From the cell containing the given text, extract its center point as [X, Y] coordinate. 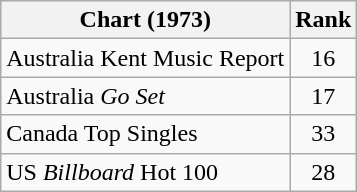
17 [324, 96]
Australia Go Set [146, 96]
16 [324, 58]
Canada Top Singles [146, 134]
Rank [324, 20]
33 [324, 134]
28 [324, 172]
Australia Kent Music Report [146, 58]
Chart (1973) [146, 20]
US Billboard Hot 100 [146, 172]
